Scan for the cell matching the given text and deliver its (x, y) coordinate at center. 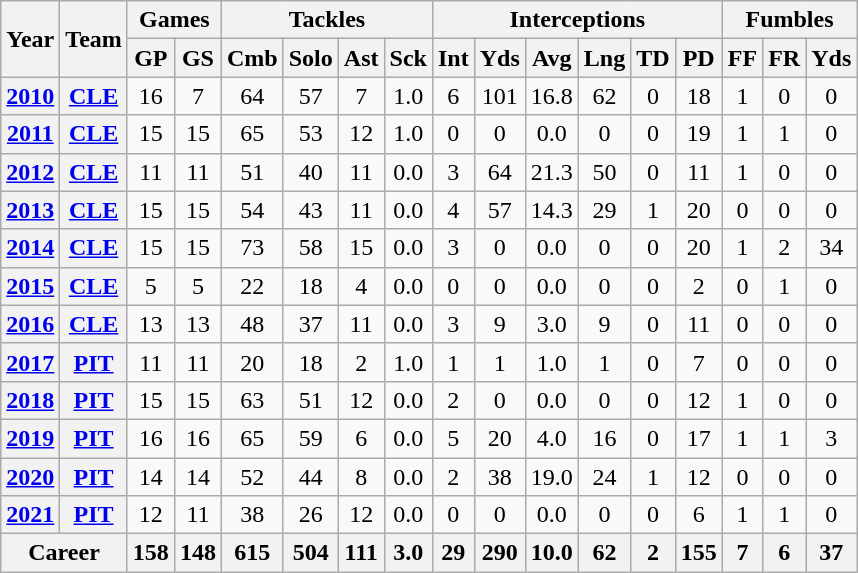
2019 (30, 438)
48 (252, 324)
148 (198, 553)
2013 (30, 210)
43 (310, 210)
FF (742, 58)
14.3 (552, 210)
2015 (30, 286)
Games (174, 20)
50 (604, 172)
26 (310, 515)
Lng (604, 58)
155 (698, 553)
19.0 (552, 477)
22 (252, 286)
290 (500, 553)
2016 (30, 324)
FR (784, 58)
101 (500, 96)
Solo (310, 58)
54 (252, 210)
Year (30, 39)
2010 (30, 96)
Sck (408, 58)
4.0 (552, 438)
111 (361, 553)
17 (698, 438)
PD (698, 58)
8 (361, 477)
2018 (30, 400)
Cmb (252, 58)
Team (94, 39)
TD (653, 58)
10.0 (552, 553)
GS (198, 58)
24 (604, 477)
16.8 (552, 96)
Career (64, 553)
2012 (30, 172)
Avg (552, 58)
34 (832, 248)
Ast (361, 58)
73 (252, 248)
2021 (30, 515)
GP (150, 58)
2011 (30, 134)
158 (150, 553)
21.3 (552, 172)
40 (310, 172)
19 (698, 134)
2017 (30, 362)
615 (252, 553)
2020 (30, 477)
2014 (30, 248)
63 (252, 400)
Interceptions (577, 20)
58 (310, 248)
59 (310, 438)
504 (310, 553)
Int (453, 58)
44 (310, 477)
53 (310, 134)
Fumbles (790, 20)
52 (252, 477)
Tackles (326, 20)
